Provide the [X, Y] coordinate of the cell's center where the given text is located.  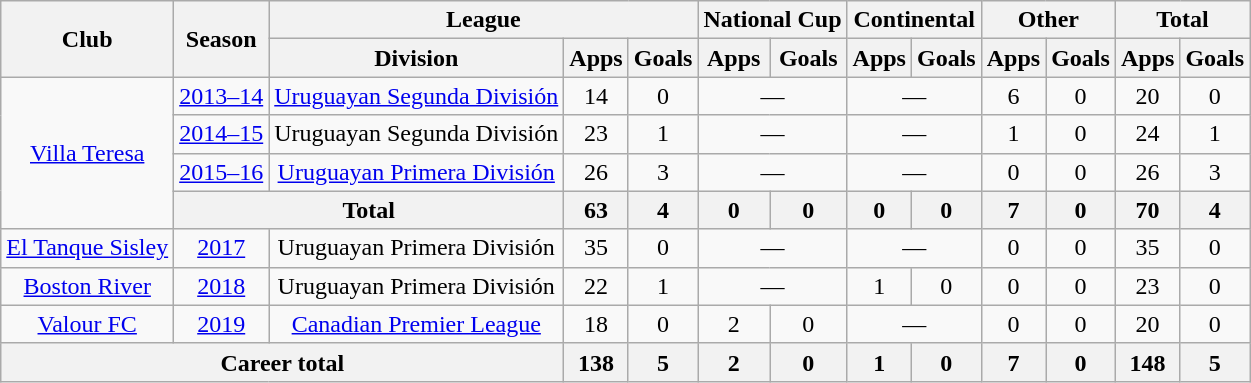
2015–16 [222, 172]
2013–14 [222, 96]
El Tanque Sisley [88, 248]
6 [1013, 96]
70 [1147, 210]
22 [596, 286]
63 [596, 210]
14 [596, 96]
Season [222, 39]
National Cup [772, 20]
148 [1147, 362]
18 [596, 324]
League [484, 20]
Canadian Premier League [416, 324]
Other [1048, 20]
138 [596, 362]
2014–15 [222, 134]
2018 [222, 286]
Career total [282, 362]
2017 [222, 248]
2019 [222, 324]
24 [1147, 134]
Boston River [88, 286]
Division [416, 58]
Valour FC [88, 324]
Club [88, 39]
Villa Teresa [88, 153]
Continental [914, 20]
